Capture the cell that displays the provided text and extract its [X, Y] central coordinate. 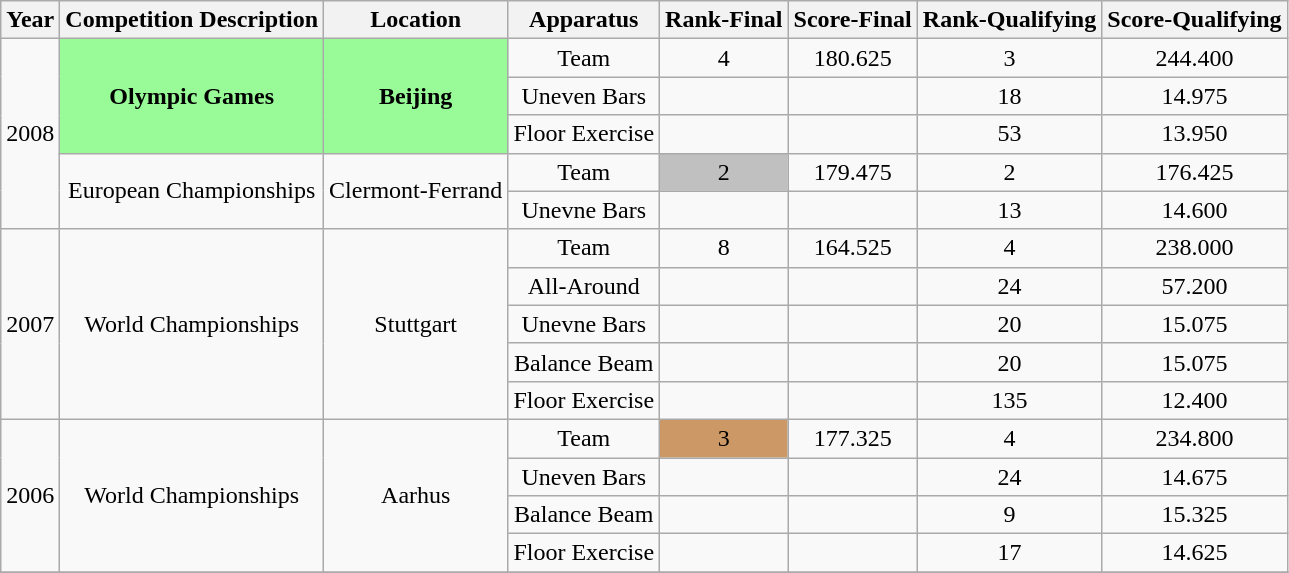
Stuttgart [416, 324]
17 [1009, 553]
All-Around [584, 286]
135 [1009, 400]
177.325 [852, 438]
Location [416, 20]
238.000 [1194, 248]
15.325 [1194, 515]
Clermont-Ferrand [416, 191]
8 [724, 248]
2008 [30, 134]
180.625 [852, 58]
18 [1009, 96]
Score-Qualifying [1194, 20]
244.400 [1194, 58]
Rank-Qualifying [1009, 20]
9 [1009, 515]
2007 [30, 324]
Apparatus [584, 20]
Year [30, 20]
57.200 [1194, 286]
53 [1009, 134]
Aarhus [416, 495]
Olympic Games [192, 96]
Competition Description [192, 20]
14.600 [1194, 210]
14.975 [1194, 96]
14.675 [1194, 477]
164.525 [852, 248]
176.425 [1194, 172]
12.400 [1194, 400]
234.800 [1194, 438]
14.625 [1194, 553]
Beijing [416, 96]
European Championships [192, 191]
2006 [30, 495]
Rank-Final [724, 20]
Score-Final [852, 20]
179.475 [852, 172]
13.950 [1194, 134]
13 [1009, 210]
